Locate the cell with the specified text and output its (X, Y) center coordinate. 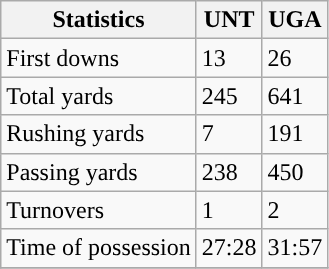
UNT (229, 20)
31:57 (295, 248)
26 (295, 58)
2 (295, 210)
Passing yards (99, 172)
Turnovers (99, 210)
Total yards (99, 96)
641 (295, 96)
238 (229, 172)
Time of possession (99, 248)
191 (295, 134)
1 (229, 210)
13 (229, 58)
UGA (295, 20)
Rushing yards (99, 134)
27:28 (229, 248)
450 (295, 172)
7 (229, 134)
Statistics (99, 20)
245 (229, 96)
First downs (99, 58)
